Extract the (X, Y) coordinate from the center of the cell holding the provided text.  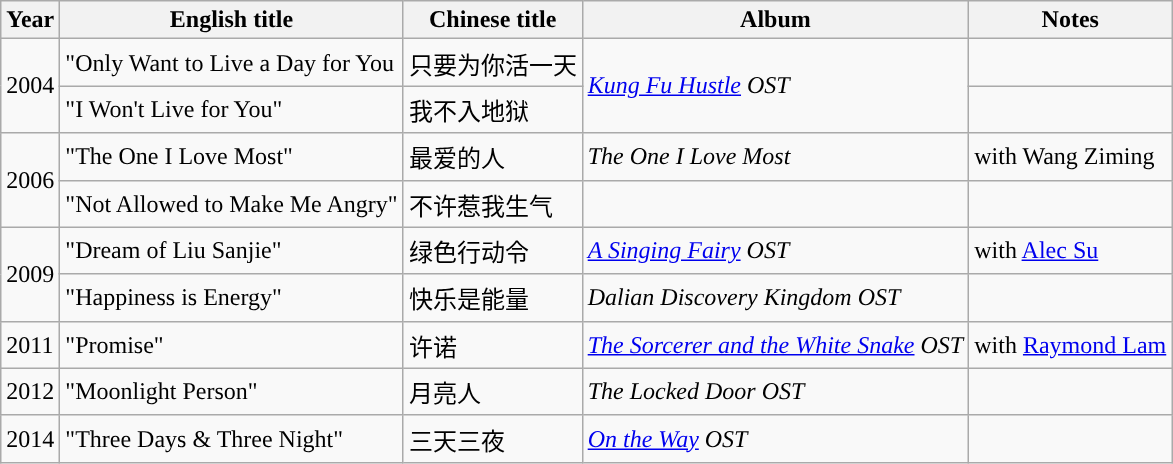
The One I Love Most (776, 156)
我不入地狱 (492, 110)
"Happiness is Energy" (232, 298)
On the Way OST (776, 438)
三天三夜 (492, 438)
"Only Want to Live a Day for You (232, 62)
with Raymond Lam (1070, 344)
with Wang Ziming (1070, 156)
不许惹我生气 (492, 204)
English title (232, 20)
Notes (1070, 20)
月亮人 (492, 392)
最爱的人 (492, 156)
Kung Fu Hustle OST (776, 86)
2009 (30, 274)
2006 (30, 180)
"Three Days & Three Night" (232, 438)
2011 (30, 344)
2012 (30, 392)
A Singing Fairy OST (776, 250)
绿色行动令 (492, 250)
Dalian Discovery Kingdom OST (776, 298)
The Sorcerer and the White Snake OST (776, 344)
2014 (30, 438)
2004 (30, 86)
The Locked Door OST (776, 392)
"Dream of Liu Sanjie" (232, 250)
快乐是能量 (492, 298)
Chinese title (492, 20)
只要为你活一天 (492, 62)
"I Won't Live for You" (232, 110)
Year (30, 20)
Album (776, 20)
"Not Allowed to Make Me Angry" (232, 204)
"Promise" (232, 344)
"Moonlight Person" (232, 392)
许诺 (492, 344)
"The One I Love Most" (232, 156)
with Alec Su (1070, 250)
